For the text-containing cell, return its midpoint in [X, Y] coordinate format. 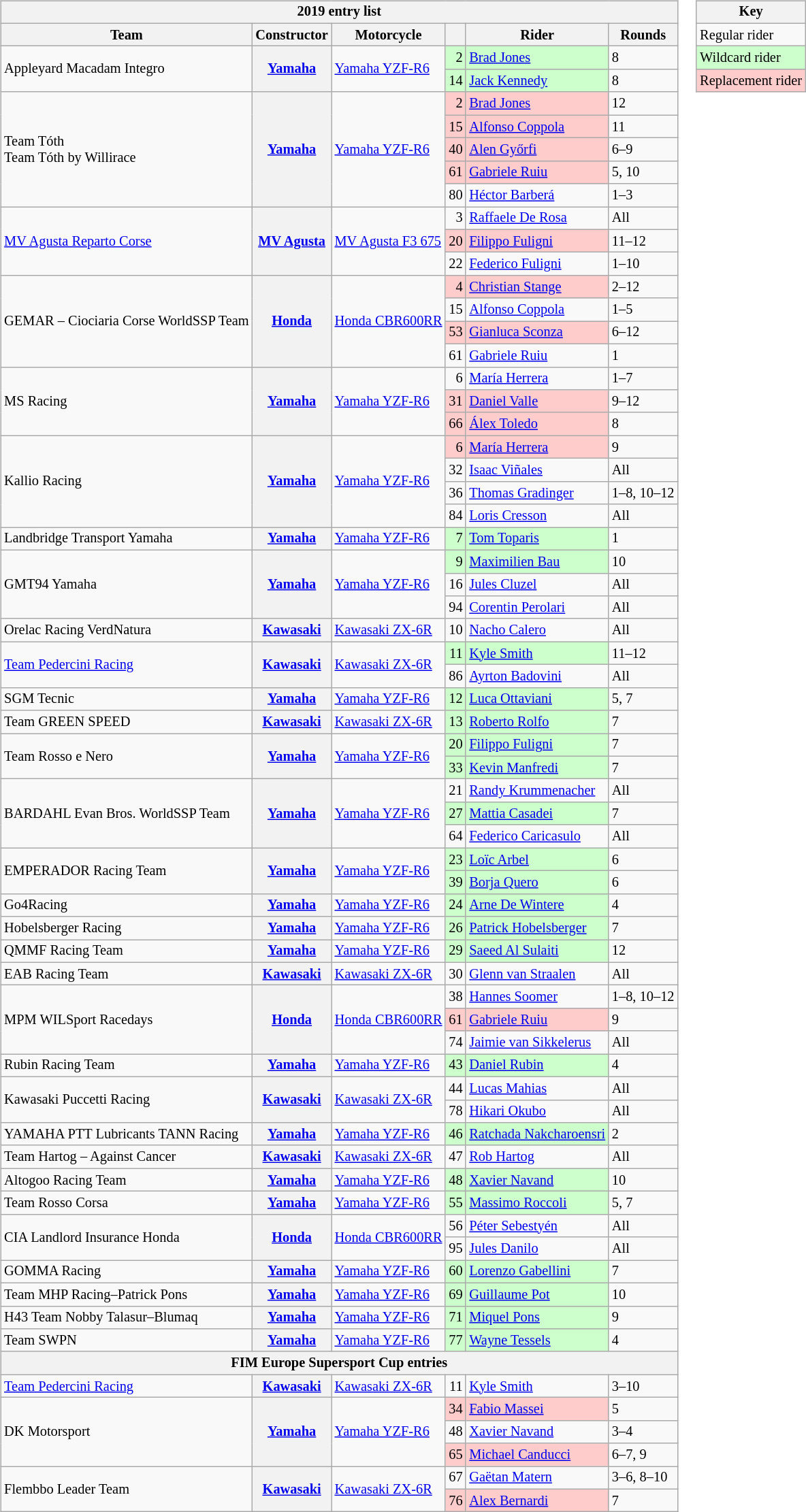
67 [455, 1478]
Jaimie van Sikkelerus [537, 1042]
Hannes Soomer [537, 997]
Motorcycle [389, 35]
64 [455, 836]
1–10 [643, 264]
MS Racing [127, 401]
Team SWPN [127, 1341]
Nacho Calero [537, 630]
Rubin Racing Team [127, 1066]
65 [455, 1455]
SGM Tecnic [127, 699]
Jules Danilo [537, 1249]
Isaac Viñales [537, 470]
Michael Canducci [537, 1455]
Patrick Hobelsberger [537, 928]
Go4Racing [127, 905]
78 [455, 1111]
Jack Kennedy [537, 81]
Orelac Racing VerdNatura [127, 630]
FIM Europe Supersport Cup entries [339, 1363]
Kallio Racing [127, 482]
47 [455, 1157]
46 [455, 1134]
31 [455, 401]
14 [455, 81]
Christian Stange [537, 287]
EAB Racing Team [127, 974]
1–5 [643, 310]
22 [455, 264]
33 [455, 768]
Daniel Rubin [537, 1066]
Maximilien Bau [537, 561]
71 [455, 1317]
3 [455, 218]
2–12 [643, 287]
Mattia Casadei [537, 814]
YAMAHA PTT Lubricants TANN Racing [127, 1134]
GMT94 Yamaha [127, 584]
Roberto Rolfo [537, 722]
32 [455, 470]
Rider [537, 35]
Federico Caricasulo [537, 836]
Luca Ottaviani [537, 699]
Appleyard Macadam Integro [127, 69]
Fabio Massei [537, 1409]
34 [455, 1409]
Team Hartog – Against Cancer [127, 1157]
Guillaume Pot [537, 1294]
Tom Toparis [537, 539]
Key [751, 12]
36 [455, 493]
44 [455, 1088]
76 [455, 1500]
40 [455, 150]
Daniel Valle [537, 401]
QMMF Racing Team [127, 951]
Rounds [643, 35]
6–12 [643, 333]
GOMMA Racing [127, 1272]
Rob Hartog [537, 1157]
5, 10 [643, 172]
43 [455, 1066]
Jules Cluzel [537, 585]
Héctor Barberá [537, 195]
Raffaele De Rosa [537, 218]
Wayne Tessels [537, 1341]
Flembbo Leader Team [127, 1489]
53 [455, 333]
Loïc Arbel [537, 859]
CIA Landlord Insurance Honda [127, 1237]
3–10 [643, 1386]
Miquel Pons [537, 1317]
Team [127, 35]
GEMAR – Ciociaria Corse WorldSSP Team [127, 321]
16 [455, 585]
Péter Sebestyén [537, 1226]
6–7, 9 [643, 1455]
2019 entry list [339, 12]
Randy Krummenacher [537, 791]
Hikari Okubo [537, 1111]
66 [455, 424]
13 [455, 722]
30 [455, 974]
9–12 [643, 401]
Álex Toledo [537, 424]
23 [455, 859]
Ratchada Nakcharoensri [537, 1134]
1–7 [643, 378]
56 [455, 1226]
Hobelsberger Racing [127, 928]
74 [455, 1042]
Gianluca Sconza [537, 333]
Massimo Roccoli [537, 1203]
Federico Fuligni [537, 264]
Alex Bernardi [537, 1500]
1–3 [643, 195]
55 [455, 1203]
MV Agusta F3 675 [389, 241]
Ayrton Badovini [537, 676]
Replacement rider [751, 81]
Lorenzo Gabellini [537, 1272]
Constructor [292, 35]
Alen Győrfi [537, 150]
Gaëtan Matern [537, 1478]
27 [455, 814]
Wildcard rider [751, 58]
Team Rosso e Nero [127, 757]
H43 Team Nobby Talasur–Blumaq [127, 1317]
3–4 [643, 1432]
Arne De Wintere [537, 905]
80 [455, 195]
EMPERADOR Racing Team [127, 871]
Landbridge Transport Yamaha [127, 539]
Corentin Perolari [537, 608]
Thomas Gradinger [537, 493]
95 [455, 1249]
BARDAHL Evan Bros. WorldSSP Team [127, 814]
Kawasaki Puccetti Racing [127, 1100]
86 [455, 676]
Regular rider [751, 35]
21 [455, 791]
MPM WILSport Racedays [127, 1019]
Glenn van Straalen [537, 974]
60 [455, 1272]
Team GREEN SPEED [127, 722]
Team MHP Racing–Patrick Pons [127, 1294]
Team TóthTeam Tóth by Willirace [127, 149]
Altogoo Racing Team [127, 1180]
84 [455, 516]
94 [455, 608]
Lucas Mahias [537, 1088]
5 [643, 1409]
MV Agusta [292, 241]
DK Motorsport [127, 1432]
24 [455, 905]
77 [455, 1341]
Loris Cresson [537, 516]
MV Agusta Reparto Corse [127, 241]
38 [455, 997]
29 [455, 951]
39 [455, 883]
6–9 [643, 150]
26 [455, 928]
69 [455, 1294]
Borja Quero [537, 883]
Team Rosso Corsa [127, 1203]
Saeed Al Sulaiti [537, 951]
3–6, 8–10 [643, 1478]
Kevin Manfredi [537, 768]
